Extract the (X, Y) coordinate from the center of the cell holding the provided text.  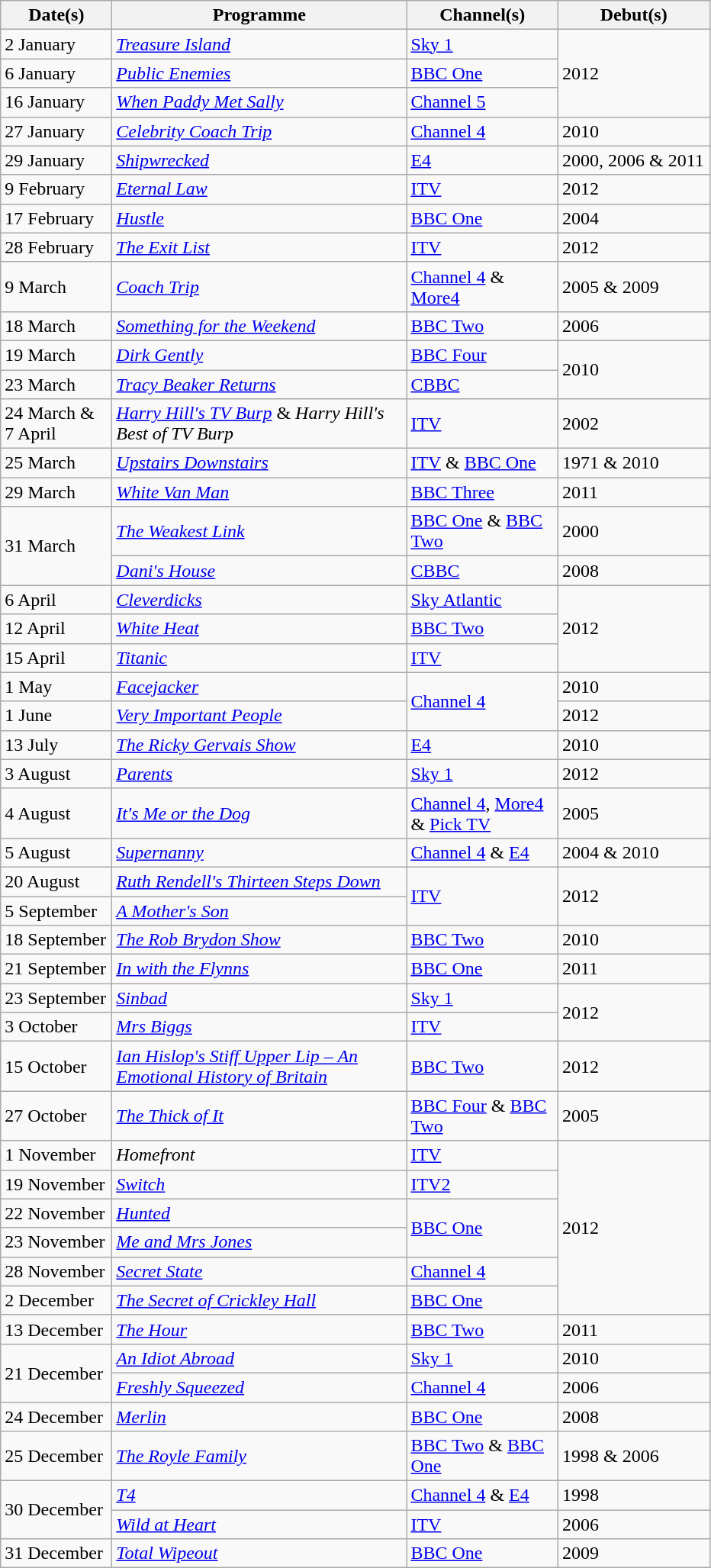
5 September (56, 910)
Channel 4, More4 & Pick TV (482, 813)
2 December (56, 1300)
18 March (56, 326)
Freshly Squeezed (259, 1387)
18 September (56, 940)
Ruth Rendell's Thirteen Steps Down (259, 881)
31 December (56, 1554)
19 November (56, 1184)
27 January (56, 131)
2004 & 2010 (633, 852)
6 April (56, 600)
Celebrity Coach Trip (259, 131)
2000, 2006 & 2011 (633, 160)
BBC Three (482, 492)
Something for the Weekend (259, 326)
1 May (56, 687)
Mrs Biggs (259, 1027)
Harry Hill's TV Burp & Harry Hill's Best of TV Burp (259, 424)
3 October (56, 1027)
White Van Man (259, 492)
Dirk Gently (259, 355)
16 January (56, 102)
The Thick of It (259, 1116)
5 August (56, 852)
2009 (633, 1554)
ITV2 (482, 1184)
Facejacker (259, 687)
24 March & 7 April (56, 424)
A Mother's Son (259, 910)
Sinbad (259, 998)
1971 & 2010 (633, 463)
Supernanny (259, 852)
22 November (56, 1213)
12 April (56, 629)
1998 (633, 1496)
Wild at Heart (259, 1525)
29 January (56, 160)
Dani's House (259, 571)
Channel 4 & More4 (482, 287)
Debut(s) (633, 15)
BBC One & BBC Two (482, 531)
23 March (56, 384)
T4 (259, 1496)
Date(s) (56, 15)
Hunted (259, 1213)
In with the Flynns (259, 969)
25 December (56, 1456)
Shipwrecked (259, 160)
Coach Trip (259, 287)
Ian Hislop's Stiff Upper Lip – An Emotional History of Britain (259, 1067)
The Secret of Crickley Hall (259, 1300)
29 March (56, 492)
1998 & 2006 (633, 1456)
13 July (56, 745)
21 December (56, 1373)
Titanic (259, 658)
23 September (56, 998)
20 August (56, 881)
1 November (56, 1155)
Me and Mrs Jones (259, 1242)
Treasure Island (259, 44)
2000 (633, 531)
BBC Four & BBC Two (482, 1116)
19 March (56, 355)
15 October (56, 1067)
The Weakest Link (259, 531)
ITV & BBC One (482, 463)
31 March (56, 546)
6 January (56, 73)
28 February (56, 247)
BBC Four (482, 355)
Sky Atlantic (482, 600)
17 February (56, 218)
21 September (56, 969)
13 December (56, 1329)
30 December (56, 1510)
Upstairs Downstairs (259, 463)
Cleverdicks (259, 600)
Channel 5 (482, 102)
The Exit List (259, 247)
2002 (633, 424)
The Ricky Gervais Show (259, 745)
25 March (56, 463)
Hustle (259, 218)
3 August (56, 774)
28 November (56, 1271)
2004 (633, 218)
It's Me or the Dog (259, 813)
23 November (56, 1242)
The Hour (259, 1329)
Channel(s) (482, 15)
Public Enemies (259, 73)
15 April (56, 658)
1 June (56, 716)
When Paddy Met Sally (259, 102)
Total Wipeout (259, 1554)
The Rob Brydon Show (259, 940)
Parents (259, 774)
4 August (56, 813)
27 October (56, 1116)
2 January (56, 44)
Programme (259, 15)
White Heat (259, 629)
The Royle Family (259, 1456)
Switch (259, 1184)
9 February (56, 189)
An Idiot Abroad (259, 1358)
Eternal Law (259, 189)
BBC Two & BBC One (482, 1456)
Tracy Beaker Returns (259, 384)
Merlin (259, 1417)
2005 & 2009 (633, 287)
24 December (56, 1417)
Very Important People (259, 716)
Homefront (259, 1155)
9 March (56, 287)
Secret State (259, 1271)
